Scan for the cell matching the given text and deliver its (X, Y) coordinate at center. 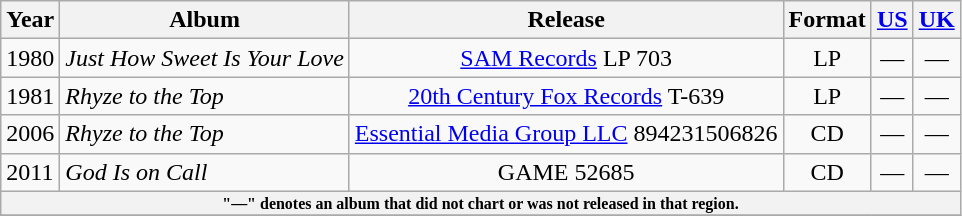
SAM Records LP 703 (566, 58)
2011 (30, 172)
1980 (30, 58)
20th Century Fox Records T-639 (566, 96)
US (892, 20)
2006 (30, 134)
Year (30, 20)
God Is on Call (205, 172)
"—" denotes an album that did not chart or was not released in that region. (480, 203)
Album (205, 20)
Format (827, 20)
UK (936, 20)
Essential Media Group LLC 894231506826 (566, 134)
Release (566, 20)
GAME 52685 (566, 172)
1981 (30, 96)
Just How Sweet Is Your Love (205, 58)
